From the cell containing the given text, extract its center point as (x, y) coordinate. 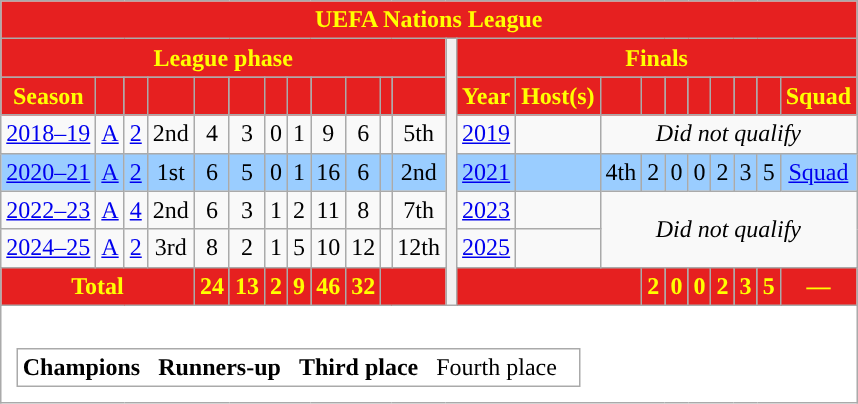
10 (328, 248)
12th (419, 248)
3rd (170, 248)
League phase (224, 58)
2022–23 (48, 210)
Finals (657, 58)
2023 (486, 210)
Season (48, 96)
Year (486, 96)
2020–21 (48, 172)
UEFA Nations League (429, 20)
16 (328, 172)
2019 (486, 134)
2021 (486, 172)
13 (246, 286)
11 (328, 210)
2024–25 (48, 248)
32 (364, 286)
Total (98, 286)
5th (419, 134)
Host(s) (558, 96)
24 (212, 286)
4th (621, 172)
2018–19 (48, 134)
7th (419, 210)
2025 (486, 248)
1st (170, 172)
— (818, 286)
46 (328, 286)
12 (364, 248)
